Detect which cell encompasses the target text, then output its (X, Y) center coordinate. 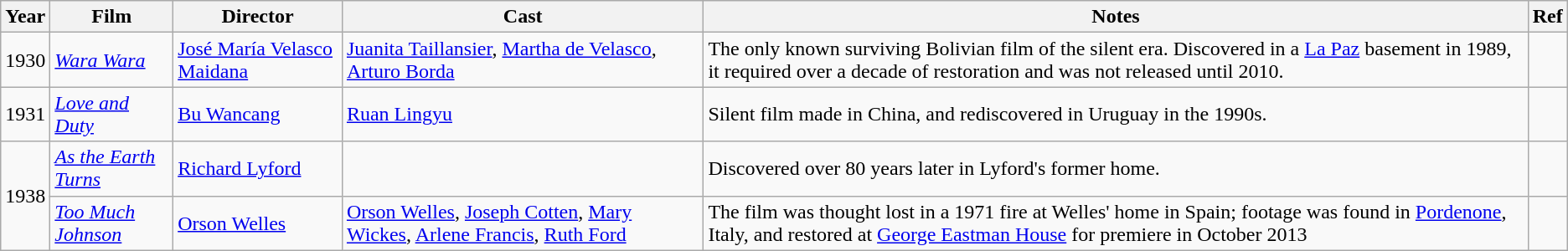
1938 (25, 196)
Ref (1548, 17)
Year (25, 17)
Juanita Taillansier, Martha de Velasco, Arturo Borda (523, 60)
Orson Welles, Joseph Cotten, Mary Wickes, Arlene Francis, Ruth Ford (523, 223)
Silent film made in China, and rediscovered in Uruguay in the 1990s. (1116, 114)
As the Earth Turns (112, 169)
Cast (523, 17)
José María Velasco Maidana (258, 60)
Wara Wara (112, 60)
Richard Lyford (258, 169)
Discovered over 80 years later in Lyford's former home. (1116, 169)
Bu Wancang (258, 114)
Too Much Johnson (112, 223)
Love and Duty (112, 114)
Notes (1116, 17)
Film (112, 17)
Ruan Lingyu (523, 114)
1930 (25, 60)
1931 (25, 114)
Orson Welles (258, 223)
Director (258, 17)
